Capture the cell that displays the provided text and extract its (X, Y) central coordinate. 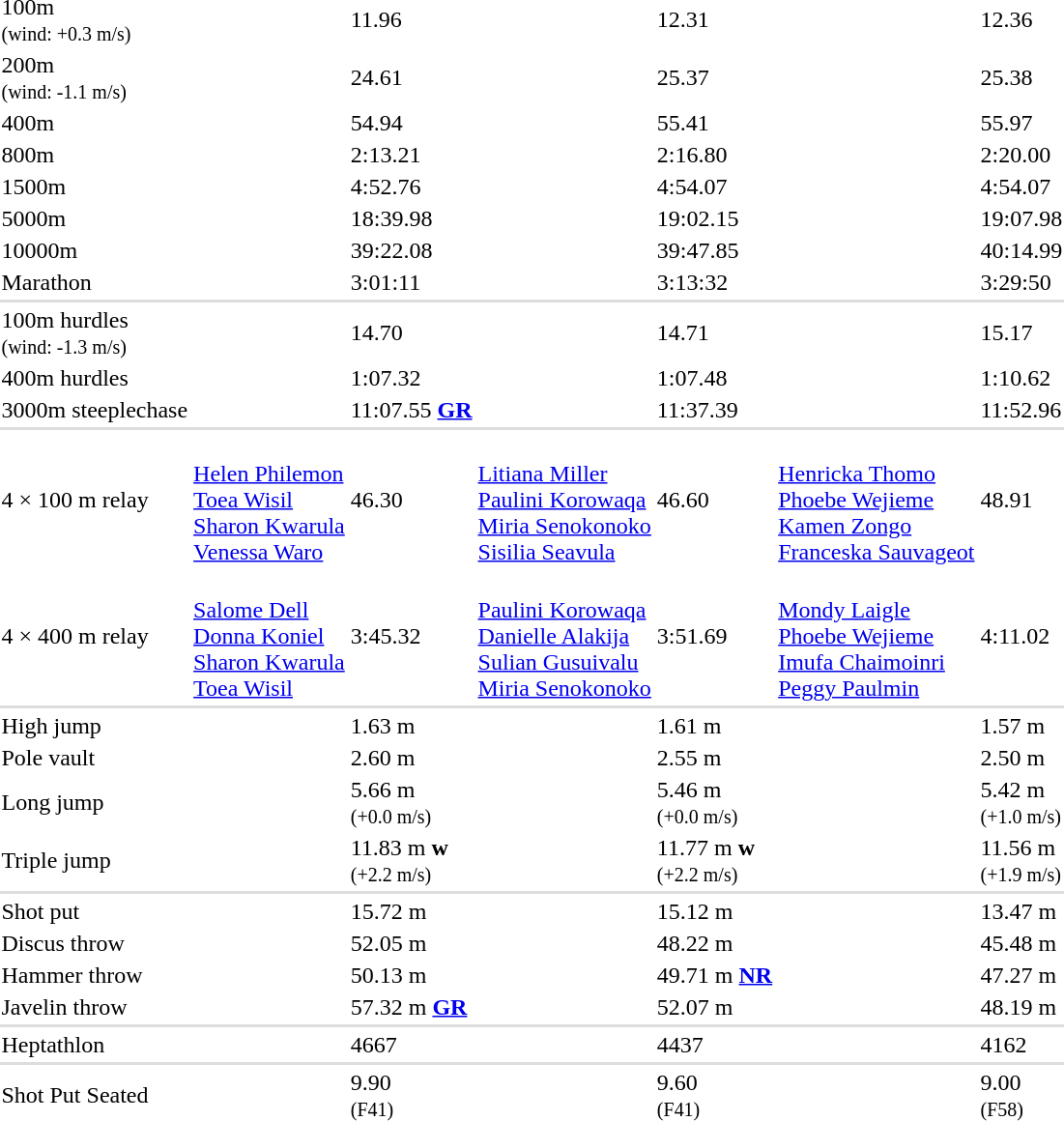
Pole vault (95, 758)
48.91 (1021, 500)
Long jump (95, 802)
11.83 m w(+2.2 m/s) (412, 860)
1.63 m (412, 726)
4162 (1021, 1045)
Litiana Miller Paulini Korowaqa Miria Senokonoko Sisilia Seavula (564, 500)
Shot put (95, 911)
Hammer throw (95, 975)
1.61 m (714, 726)
55.97 (1021, 123)
4:52.76 (412, 187)
18:39.98 (412, 218)
19:07.98 (1021, 218)
3:29:50 (1021, 282)
19:02.15 (714, 218)
48.19 m (1021, 1007)
3:13:32 (714, 282)
46.30 (412, 500)
14.70 (412, 332)
Henricka Thomo Phoebe Wejieme Kamen Zongo Franceska Sauvageot (877, 500)
3:45.32 (412, 636)
2:13.21 (412, 155)
100m hurdles(wind: -1.3 m/s) (95, 332)
46.60 (714, 500)
Paulini Korowaqa Danielle Alakija Sulian Gusuivalu Miria Senokonoko (564, 636)
25.37 (714, 77)
48.22 m (714, 943)
Heptathlon (95, 1045)
54.94 (412, 123)
400m (95, 123)
2.50 m (1021, 758)
49.71 m NR (714, 975)
47.27 m (1021, 975)
57.32 m GR (412, 1007)
1:07.48 (714, 378)
11.56 m(+1.9 m/s) (1021, 860)
2:20.00 (1021, 155)
400m hurdles (95, 378)
4667 (412, 1045)
14.71 (714, 332)
2.55 m (714, 758)
15.17 (1021, 332)
Discus throw (95, 943)
11:07.55 GR (412, 410)
5.66 m(+0.0 m/s) (412, 802)
15.72 m (412, 911)
1:07.32 (412, 378)
4 × 400 m relay (95, 636)
800m (95, 155)
High jump (95, 726)
3:51.69 (714, 636)
11:37.39 (714, 410)
39:47.85 (714, 250)
10000m (95, 250)
1500m (95, 187)
5.42 m(+1.0 m/s) (1021, 802)
Marathon (95, 282)
24.61 (412, 77)
4 × 100 m relay (95, 500)
5000m (95, 218)
2.60 m (412, 758)
3000m steeplechase (95, 410)
5.46 m(+0.0 m/s) (714, 802)
11.77 m w(+2.2 m/s) (714, 860)
Triple jump (95, 860)
52.05 m (412, 943)
39:22.08 (412, 250)
11:52.96 (1021, 410)
13.47 m (1021, 911)
2:16.80 (714, 155)
200m(wind: -1.1 m/s) (95, 77)
1:10.62 (1021, 378)
45.48 m (1021, 943)
50.13 m (412, 975)
4:11.02 (1021, 636)
4437 (714, 1045)
40:14.99 (1021, 250)
52.07 m (714, 1007)
25.38 (1021, 77)
1.57 m (1021, 726)
Helen Philemon Toea Wisil Sharon Kwarula Venessa Waro (270, 500)
Salome Dell Donna Koniel Sharon Kwarula Toea Wisil (270, 636)
3:01:11 (412, 282)
Mondy Laigle Phoebe Wejieme Imufa Chaimoinri Peggy Paulmin (877, 636)
15.12 m (714, 911)
55.41 (714, 123)
Javelin throw (95, 1007)
